From the cell containing the given text, extract its center point as [X, Y] coordinate. 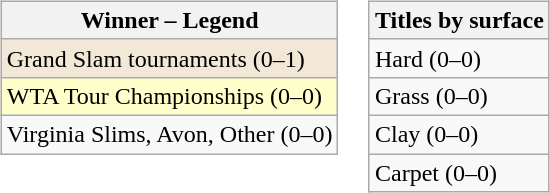
Winner – Legend [170, 20]
Grand Slam tournaments (0–1) [170, 58]
Clay (0–0) [459, 134]
WTA Tour Championships (0–0) [170, 96]
Virginia Slims, Avon, Other (0–0) [170, 134]
Hard (0–0) [459, 58]
Carpet (0–0) [459, 173]
Grass (0–0) [459, 96]
Titles by surface [459, 20]
